Find where the given text appears and provide that cell's center as (X, Y) coordinate. 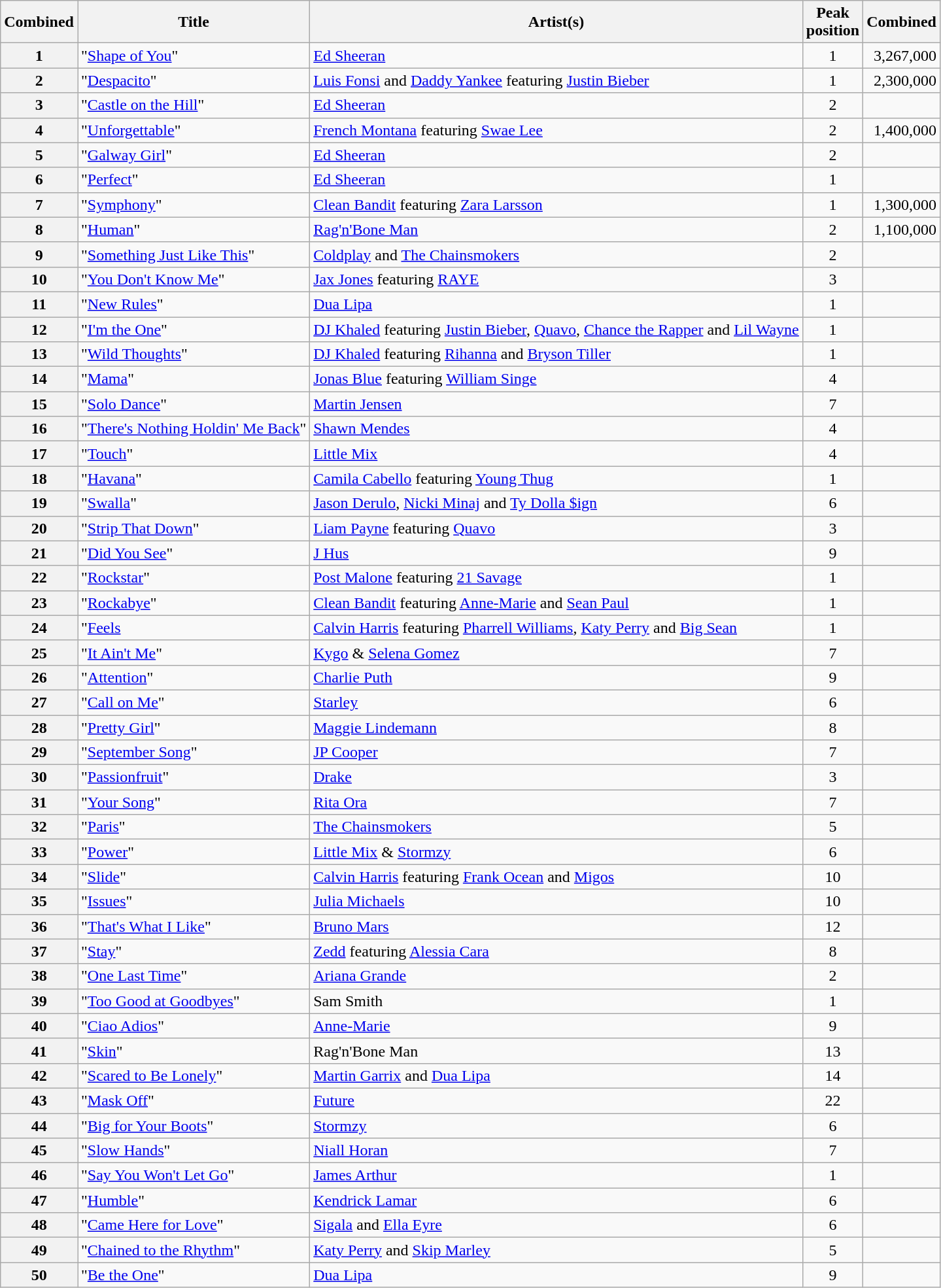
33 (39, 852)
23 (39, 603)
44 (39, 1125)
42 (39, 1076)
"Something Just Like This" (194, 254)
Little Mix & Stormzy (556, 852)
1,300,000 (902, 205)
Artist(s) (556, 22)
"Call on Me" (194, 702)
37 (39, 951)
"Solo Dance" (194, 404)
Martin Jensen (556, 404)
20 (39, 528)
Ariana Grande (556, 976)
"Mask Off" (194, 1100)
Zedd featuring Alessia Cara (556, 951)
41 (39, 1051)
"New Rules" (194, 304)
Rita Ora (556, 802)
"Shape of You" (194, 56)
50 (39, 1275)
Katy Perry and Skip Marley (556, 1250)
Clean Bandit featuring Zara Larsson (556, 205)
31 (39, 802)
Starley (556, 702)
"Big for Your Boots" (194, 1125)
1,100,000 (902, 229)
Camila Cabello featuring Young Thug (556, 479)
Martin Garrix and Dua Lipa (556, 1076)
Charlie Puth (556, 677)
The Chainsmokers (556, 827)
Anne-Marie (556, 1026)
"One Last Time" (194, 976)
"Say You Won't Let Go" (194, 1176)
J Hus (556, 553)
"Wild Thoughts" (194, 354)
Kygo & Selena Gomez (556, 652)
Shawn Mendes (556, 429)
21 (39, 553)
27 (39, 702)
"Issues" (194, 902)
Calvin Harris featuring Pharrell Williams, Katy Perry and Big Sean (556, 628)
Bruno Mars (556, 926)
JP Cooper (556, 753)
"Came Here for Love" (194, 1225)
16 (39, 429)
"I'm the One" (194, 329)
3,267,000 (902, 56)
18 (39, 479)
"September Song" (194, 753)
Clean Bandit featuring Anne-Marie and Sean Paul (556, 603)
"It Ain't Me" (194, 652)
28 (39, 728)
34 (39, 877)
"Human" (194, 229)
30 (39, 777)
Maggie Lindemann (556, 728)
26 (39, 677)
Jason Derulo, Nicki Minaj and Ty Dolla $ign (556, 503)
"Too Good at Goodbyes" (194, 1001)
DJ Khaled featuring Rihanna and Bryson Tiller (556, 354)
47 (39, 1200)
"Attention" (194, 677)
"Touch" (194, 454)
Jax Jones featuring RAYE (556, 279)
19 (39, 503)
43 (39, 1100)
46 (39, 1176)
"Castle on the Hill" (194, 105)
40 (39, 1026)
"There's Nothing Holdin' Me Back" (194, 429)
"Ciao Adios" (194, 1026)
Peakposition (832, 22)
"Swalla" (194, 503)
29 (39, 753)
"Be the One" (194, 1275)
"Despacito" (194, 80)
24 (39, 628)
"Did You See" (194, 553)
Stormzy (556, 1125)
35 (39, 902)
Coldplay and The Chainsmokers (556, 254)
15 (39, 404)
"Paris" (194, 827)
1,400,000 (902, 130)
Julia Michaels (556, 902)
"Slow Hands" (194, 1151)
"Slide" (194, 877)
DJ Khaled featuring Justin Bieber, Quavo, Chance the Rapper and Lil Wayne (556, 329)
Niall Horan (556, 1151)
French Montana featuring Swae Lee (556, 130)
"Passionfruit" (194, 777)
Kendrick Lamar (556, 1200)
11 (39, 304)
45 (39, 1151)
Future (556, 1100)
25 (39, 652)
"Rockstar" (194, 578)
49 (39, 1250)
Luis Fonsi and Daddy Yankee featuring Justin Bieber (556, 80)
"Symphony" (194, 205)
"Skin" (194, 1051)
"Chained to the Rhythm" (194, 1250)
"Scared to Be Lonely" (194, 1076)
"Rockabye" (194, 603)
Title (194, 22)
"Feels (194, 628)
"Power" (194, 852)
"Strip That Down" (194, 528)
"Galway Girl" (194, 155)
39 (39, 1001)
"That's What I Like" (194, 926)
Liam Payne featuring Quavo (556, 528)
"Pretty Girl" (194, 728)
2,300,000 (902, 80)
48 (39, 1225)
Drake (556, 777)
32 (39, 827)
Little Mix (556, 454)
"Unforgettable" (194, 130)
"Mama" (194, 379)
38 (39, 976)
"Stay" (194, 951)
Sigala and Ella Eyre (556, 1225)
"You Don't Know Me" (194, 279)
Jonas Blue featuring William Singe (556, 379)
"Perfect" (194, 180)
"Humble" (194, 1200)
Sam Smith (556, 1001)
"Your Song" (194, 802)
36 (39, 926)
James Arthur (556, 1176)
Post Malone featuring 21 Savage (556, 578)
17 (39, 454)
"Havana" (194, 479)
Calvin Harris featuring Frank Ocean and Migos (556, 877)
